Provide the [X, Y] coordinate of the cell's center where the given text is located.  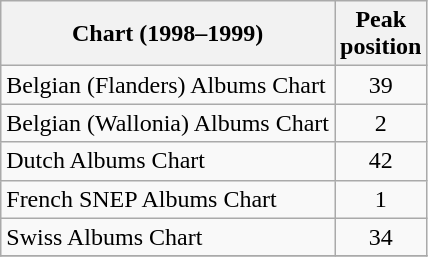
French SNEP Albums Chart [168, 199]
42 [380, 161]
34 [380, 237]
Belgian (Wallonia) Albums Chart [168, 123]
39 [380, 85]
Swiss Albums Chart [168, 237]
1 [380, 199]
2 [380, 123]
Dutch Albums Chart [168, 161]
Peakposition [380, 34]
Chart (1998–1999) [168, 34]
Belgian (Flanders) Albums Chart [168, 85]
